Locate the cell with the specified text and output its (X, Y) center coordinate. 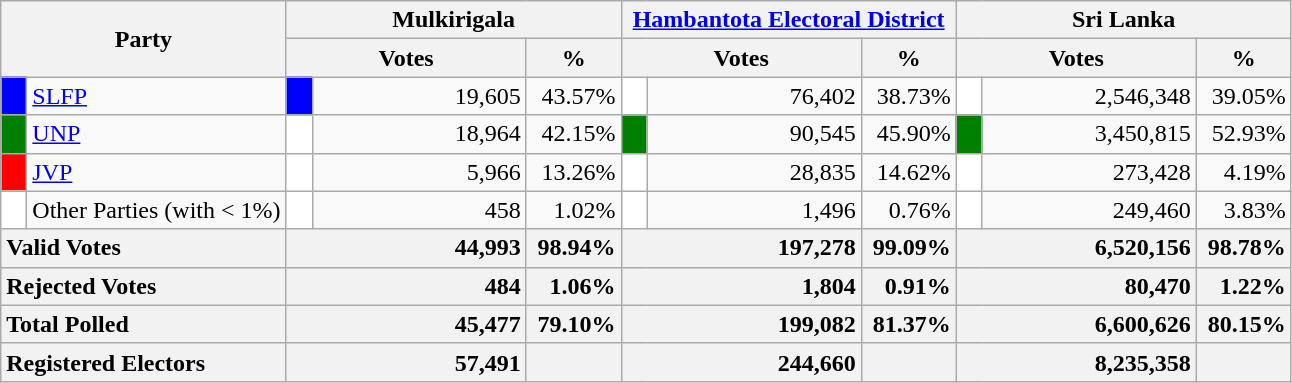
14.62% (908, 172)
76,402 (754, 96)
249,460 (1089, 210)
1.06% (574, 286)
45.90% (908, 134)
98.94% (574, 248)
4.19% (1244, 172)
Total Polled (144, 324)
Registered Electors (144, 362)
57,491 (406, 362)
Valid Votes (144, 248)
5,966 (419, 172)
3,450,815 (1089, 134)
6,520,156 (1076, 248)
2,546,348 (1089, 96)
18,964 (419, 134)
38.73% (908, 96)
Hambantota Electoral District (788, 20)
273,428 (1089, 172)
Other Parties (with < 1%) (156, 210)
28,835 (754, 172)
0.91% (908, 286)
90,545 (754, 134)
8,235,358 (1076, 362)
80,470 (1076, 286)
UNP (156, 134)
1.02% (574, 210)
13.26% (574, 172)
99.09% (908, 248)
45,477 (406, 324)
Mulkirigala (454, 20)
199,082 (741, 324)
98.78% (1244, 248)
Rejected Votes (144, 286)
79.10% (574, 324)
42.15% (574, 134)
484 (406, 286)
JVP (156, 172)
3.83% (1244, 210)
52.93% (1244, 134)
43.57% (574, 96)
244,660 (741, 362)
458 (419, 210)
Party (144, 39)
1,496 (754, 210)
197,278 (741, 248)
Sri Lanka (1124, 20)
19,605 (419, 96)
6,600,626 (1076, 324)
1.22% (1244, 286)
1,804 (741, 286)
80.15% (1244, 324)
SLFP (156, 96)
44,993 (406, 248)
0.76% (908, 210)
39.05% (1244, 96)
81.37% (908, 324)
